Scan for the cell matching the given text and deliver its (X, Y) coordinate at center. 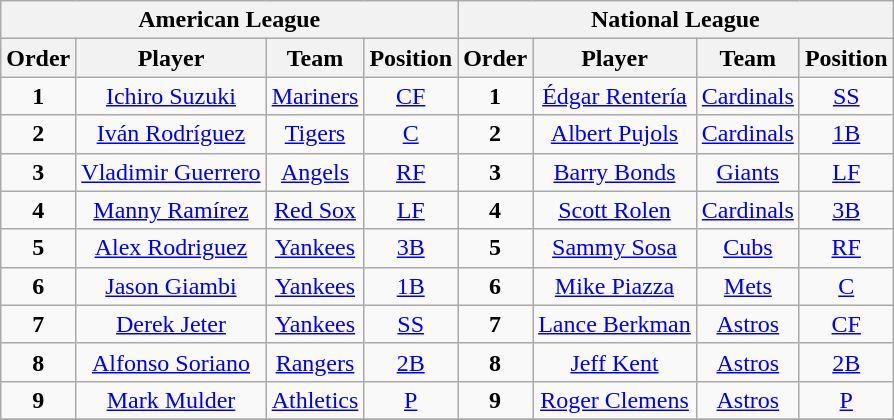
American League (230, 20)
Giants (748, 172)
Derek Jeter (171, 324)
Athletics (315, 400)
Red Sox (315, 210)
Angels (315, 172)
National League (676, 20)
Jeff Kent (615, 362)
Mariners (315, 96)
Mark Mulder (171, 400)
Roger Clemens (615, 400)
Cubs (748, 248)
Iván Rodríguez (171, 134)
Vladimir Guerrero (171, 172)
Scott Rolen (615, 210)
Alfonso Soriano (171, 362)
Barry Bonds (615, 172)
Jason Giambi (171, 286)
Édgar Rentería (615, 96)
Tigers (315, 134)
Ichiro Suzuki (171, 96)
Manny Ramírez (171, 210)
Albert Pujols (615, 134)
Lance Berkman (615, 324)
Mike Piazza (615, 286)
Alex Rodriguez (171, 248)
Rangers (315, 362)
Mets (748, 286)
Sammy Sosa (615, 248)
